Find where the given text appears and provide that cell's center as (x, y) coordinate. 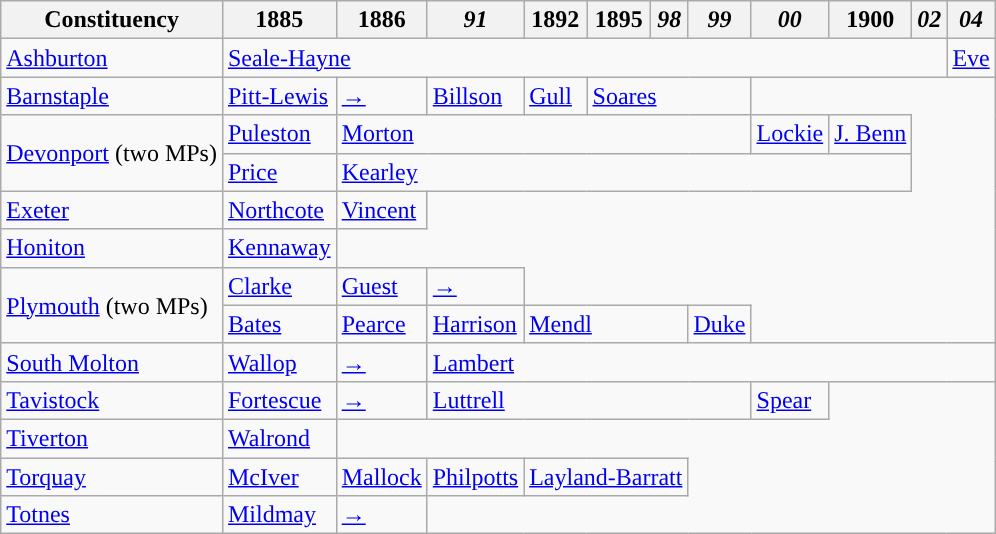
Seale-Hayne (584, 58)
Constituency (112, 20)
South Molton (112, 362)
Pitt-Lewis (279, 96)
04 (971, 20)
Ashburton (112, 58)
Harrison (475, 324)
Price (279, 172)
Layland-Barratt (606, 477)
Clarke (279, 286)
Devonport (two MPs) (112, 153)
1895 (618, 20)
1886 (382, 20)
Tavistock (112, 400)
Tiverton (112, 438)
Torquay (112, 477)
Duke (720, 324)
Walrond (279, 438)
Spear (790, 400)
Fortescue (279, 400)
Northcote (279, 210)
Pearce (382, 324)
McIver (279, 477)
Lambert (711, 362)
Luttrell (589, 400)
Vincent (382, 210)
J. Benn (870, 134)
Mendl (606, 324)
Mallock (382, 477)
Barnstaple (112, 96)
Kearley (624, 172)
Eve (971, 58)
Billson (475, 96)
Puleston (279, 134)
91 (475, 20)
02 (930, 20)
1892 (556, 20)
Exeter (112, 210)
Philpotts (475, 477)
Lockie (790, 134)
Gull (556, 96)
Morton (544, 134)
Wallop (279, 362)
Soares (669, 96)
Honiton (112, 248)
Mildmay (279, 515)
Guest (382, 286)
99 (720, 20)
00 (790, 20)
1885 (279, 20)
Bates (279, 324)
Totnes (112, 515)
Kennaway (279, 248)
Plymouth (two MPs) (112, 305)
98 (669, 20)
1900 (870, 20)
